Identify which cell holds the provided text, then report its (x, y) central coordinate. 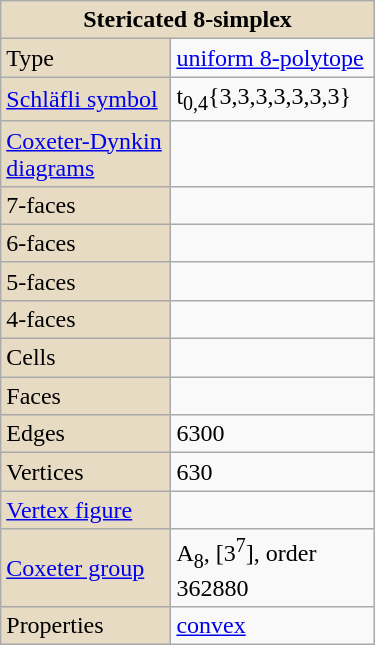
Edges (86, 434)
Type (86, 58)
7-faces (86, 205)
t0,4{3,3,3,3,3,3,3} (272, 99)
4-faces (86, 319)
6-faces (86, 243)
6300 (272, 434)
Coxeter-Dynkin diagrams (86, 154)
A8, [37], order 362880 (272, 568)
Vertices (86, 472)
5-faces (86, 281)
Stericated 8-simplex (188, 20)
Properties (86, 626)
uniform 8-polytope (272, 58)
Schläfli symbol (86, 99)
Faces (86, 396)
Vertex figure (86, 510)
Coxeter group (86, 568)
convex (272, 626)
Cells (86, 358)
630 (272, 472)
